Pinpoint the cell where the given text exists, returning its [x, y] midpoint coordinate. 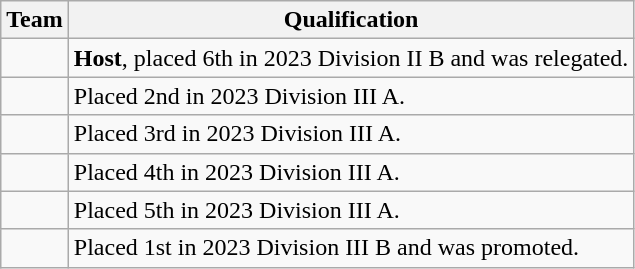
Placed 5th in 2023 Division III A. [351, 210]
Team [35, 20]
Placed 3rd in 2023 Division III A. [351, 134]
Placed 4th in 2023 Division III A. [351, 172]
Placed 1st in 2023 Division III B and was promoted. [351, 248]
Host, placed 6th in 2023 Division II B and was relegated. [351, 58]
Qualification [351, 20]
Placed 2nd in 2023 Division III A. [351, 96]
